Determine the [x, y] coordinate at the center of the cell enclosing the given text.  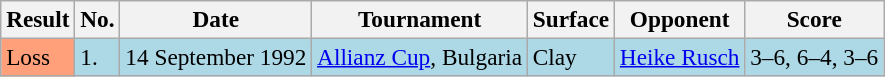
Date [216, 19]
Surface [570, 19]
1. [98, 57]
14 September 1992 [216, 57]
3–6, 6–4, 3–6 [814, 57]
Allianz Cup, Bulgaria [420, 57]
Tournament [420, 19]
Clay [570, 57]
Heike Rusch [679, 57]
No. [98, 19]
Score [814, 19]
Opponent [679, 19]
Loss [38, 57]
Result [38, 19]
